Pinpoint the cell where the given text exists, returning its [x, y] midpoint coordinate. 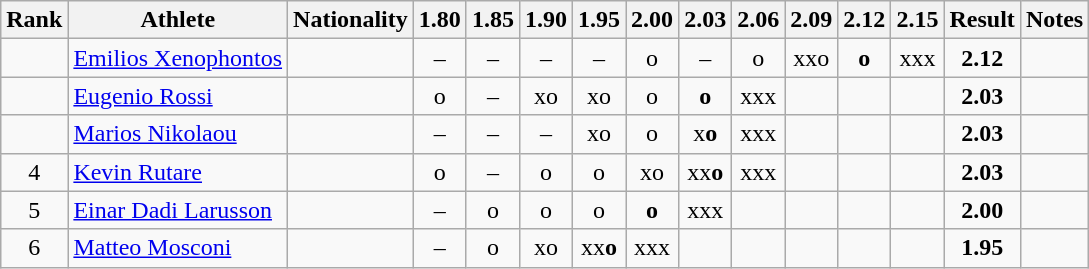
Matteo Mosconi [178, 248]
Athlete [178, 20]
Nationality [351, 20]
Emilios Xenophontos [178, 58]
Rank [34, 20]
2.06 [758, 20]
1.85 [492, 20]
6 [34, 248]
Result [982, 20]
2.15 [918, 20]
1.80 [440, 20]
1.90 [546, 20]
4 [34, 172]
Eugenio Rossi [178, 96]
Kevin Rutare [178, 172]
5 [34, 210]
2.09 [812, 20]
Einar Dadi Larusson [178, 210]
Marios Nikolaou [178, 134]
Notes [1054, 20]
